Provide the [x, y] coordinate of the cell's center where the given text is located.  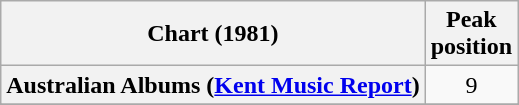
Peakposition [471, 34]
Chart (1981) [213, 34]
9 [471, 85]
Australian Albums (Kent Music Report) [213, 85]
